Extract the (X, Y) coordinate from the center of the cell holding the provided text.  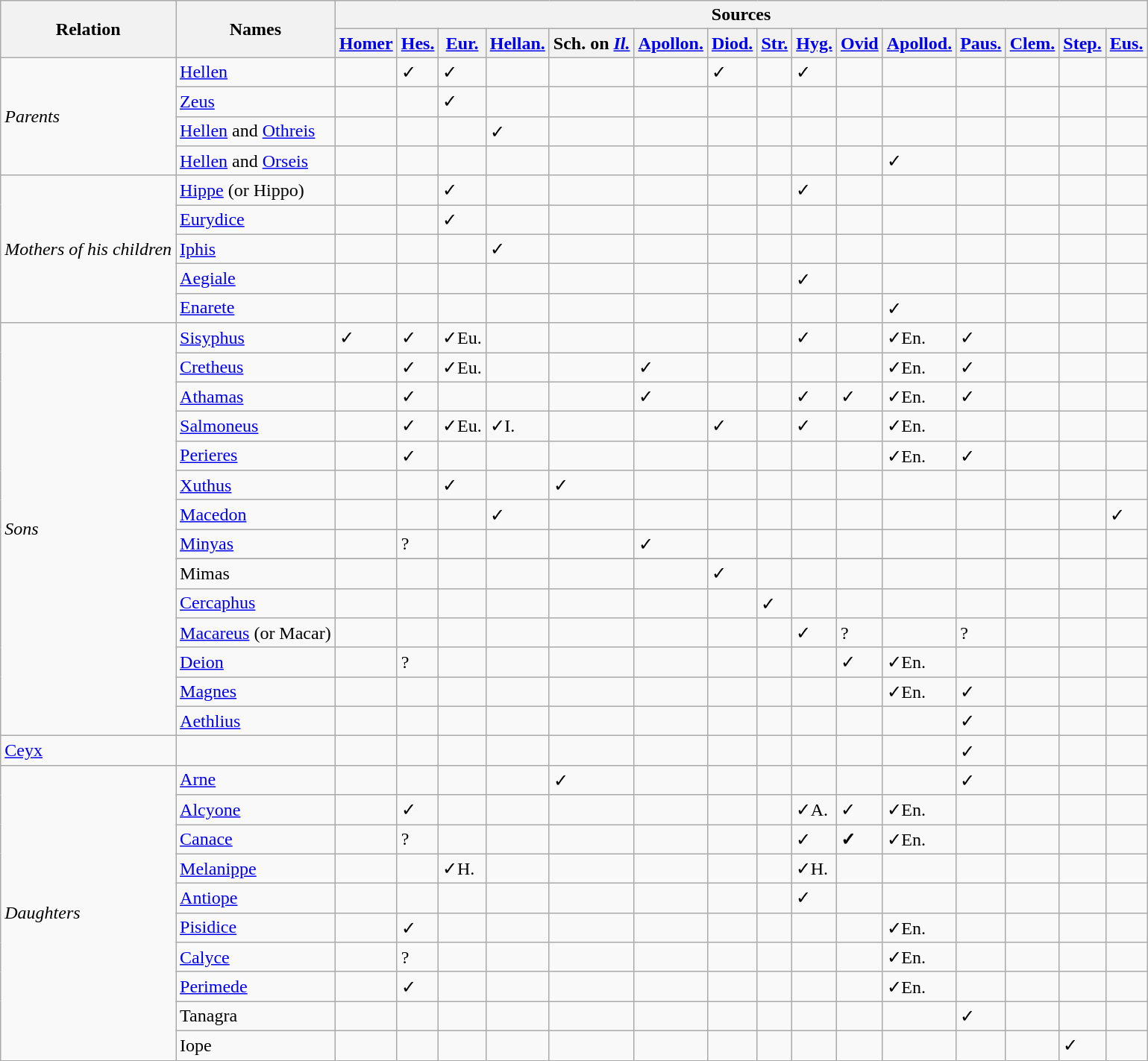
Minyas (256, 544)
Sch. on Il. (592, 43)
Mothers of his children (88, 249)
Magnes (256, 692)
Ceyx (88, 751)
Deion (256, 662)
Macedon (256, 514)
Eur. (462, 43)
Clem. (1032, 43)
Mimas (256, 573)
Hellan. (518, 43)
Perimede (256, 986)
Daughters (88, 913)
Calyce (256, 957)
Hellen and Othreis (256, 131)
Diod. (732, 43)
Parents (88, 116)
Eus. (1126, 43)
Athamas (256, 397)
Sisyphus (256, 338)
Antiope (256, 898)
Cretheus (256, 367)
Salmoneus (256, 426)
Xuthus (256, 485)
Zeus (256, 101)
Homer (366, 43)
Tanagra (256, 1016)
✓I. (518, 426)
Cercaphus (256, 603)
Iphis (256, 249)
Relation (88, 29)
Apollod. (919, 43)
Arne (256, 780)
Eurydice (256, 220)
Sources (741, 15)
Ovid (859, 43)
Hellen and Orseis (256, 161)
Sons (88, 529)
Macareus (or Macar) (256, 633)
Enarete (256, 308)
Melanippe (256, 869)
Hippe (or Hippo) (256, 190)
Aethlius (256, 721)
Iope (256, 1045)
Step. (1082, 43)
Canace (256, 840)
Hyg. (815, 43)
Perieres (256, 456)
Apollon. (671, 43)
Aegiale (256, 279)
Hes. (418, 43)
Pisidice (256, 928)
Str. (774, 43)
Hellen (256, 72)
Alcyone (256, 810)
Paus. (981, 43)
✓A. (815, 810)
Names (256, 29)
